Identify which cell holds the provided text, then report its (X, Y) central coordinate. 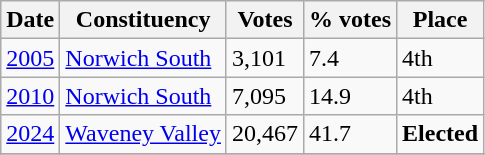
2010 (30, 96)
Place (440, 20)
Date (30, 20)
20,467 (264, 134)
2024 (30, 134)
7,095 (264, 96)
Waveney Valley (144, 134)
Constituency (144, 20)
% votes (350, 20)
3,101 (264, 58)
Elected (440, 134)
2005 (30, 58)
Votes (264, 20)
7.4 (350, 58)
14.9 (350, 96)
41.7 (350, 134)
